Provide the [x, y] coordinate of the cell's center where the given text is located.  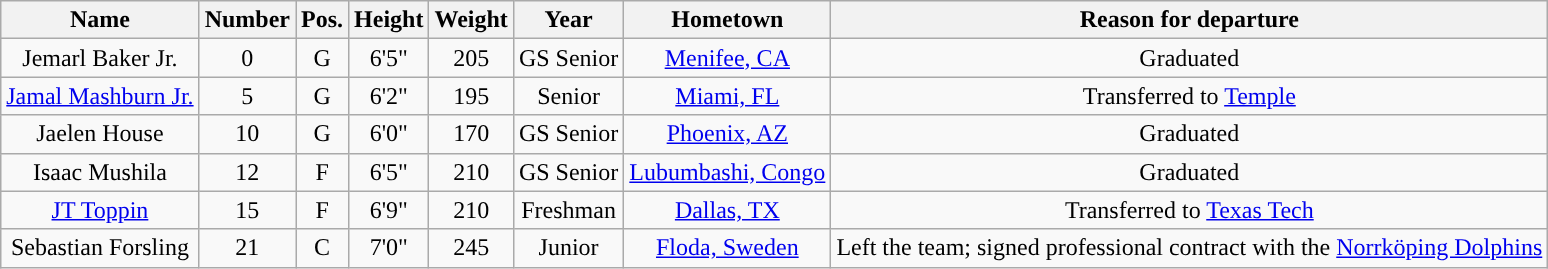
Miami, FL [728, 96]
Jaelen House [100, 134]
Pos. [322, 20]
Hometown [728, 20]
6'0" [389, 134]
195 [471, 96]
C [322, 248]
Senior [568, 96]
170 [471, 134]
6'9" [389, 210]
Weight [471, 20]
Jemarl Baker Jr. [100, 58]
Freshman [568, 210]
Transferred to Temple [1190, 96]
205 [471, 58]
0 [247, 58]
21 [247, 248]
Name [100, 20]
Height [389, 20]
Sebastian Forsling [100, 248]
Junior [568, 248]
Transferred to Texas Tech [1190, 210]
6'2" [389, 96]
5 [247, 96]
245 [471, 248]
10 [247, 134]
15 [247, 210]
12 [247, 172]
Phoenix, AZ [728, 134]
Lubumbashi, Congo [728, 172]
Isaac Mushila [100, 172]
7'0" [389, 248]
Year [568, 20]
Jamal Mashburn Jr. [100, 96]
Menifee, CA [728, 58]
Number [247, 20]
Left the team; signed professional contract with the Norrköping Dolphins [1190, 248]
Reason for departure [1190, 20]
Dallas, TX [728, 210]
JT Toppin [100, 210]
Floda, Sweden [728, 248]
